Output the (x, y) coordinate of the center of the cell containing the given text.  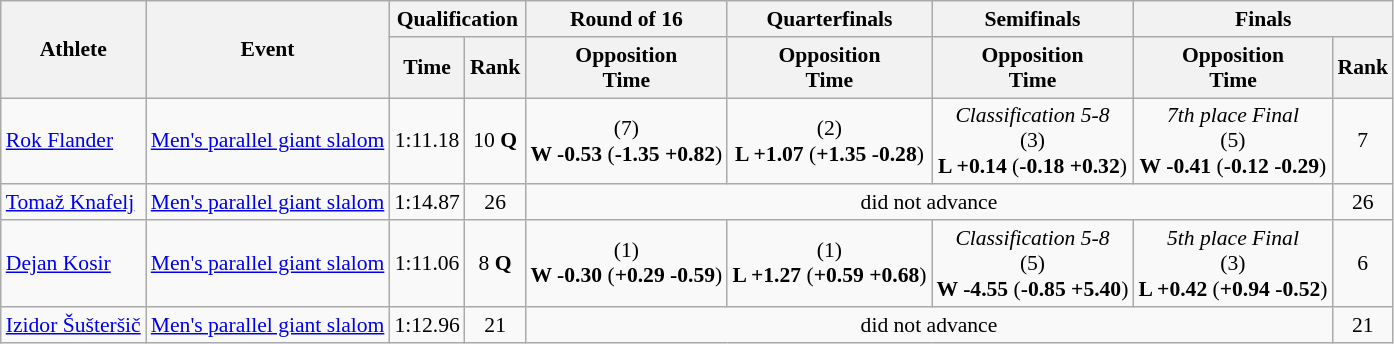
6 (1362, 264)
Qualification (457, 19)
1:11.18 (426, 142)
1:11.06 (426, 264)
Classification 5-8 (3)L +0.14 (-0.18 +0.32) (1033, 142)
Event (268, 50)
Time (426, 68)
Quarterfinals (829, 19)
7th place Final (5)W -0.41 (-0.12 -0.29) (1232, 142)
(7)W -0.53 (-1.35 +0.82) (626, 142)
Athlete (74, 50)
Semifinals (1033, 19)
Classification 5-8 (5)W -4.55 (-0.85 +5.40) (1033, 264)
10 Q (496, 142)
(1)W -0.30 (+0.29 -0.59) (626, 264)
7 (1362, 142)
8 Q (496, 264)
Rok Flander (74, 142)
1:14.87 (426, 203)
Round of 16 (626, 19)
Tomaž Knafelj (74, 203)
Dejan Kosir (74, 264)
(2)L +1.07 (+1.35 -0.28) (829, 142)
(1)L +1.27 (+0.59 +0.68) (829, 264)
5th place Final (3)L +0.42 (+0.94 -0.52) (1232, 264)
1:12.96 (426, 325)
Izidor Šušteršič (74, 325)
Finals (1263, 19)
